From the cell containing the given text, extract its center point as (x, y) coordinate. 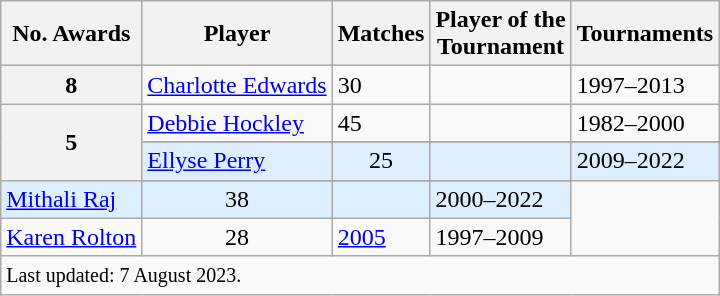
2005 (381, 237)
5 (72, 142)
Karen Rolton (72, 237)
1982–2000 (645, 123)
30 (381, 85)
25 (381, 161)
Player of theTournament (500, 34)
Matches (381, 34)
Player (237, 34)
Tournaments (645, 34)
45 (381, 123)
2009–2022 (645, 161)
8 (72, 85)
Ellyse Perry (237, 161)
1997–2009 (500, 237)
Charlotte Edwards (237, 85)
28 (237, 237)
No. Awards (72, 34)
Mithali Raj (72, 199)
Last updated: 7 August 2023. (360, 275)
38 (237, 199)
2000–2022 (500, 199)
1997–2013 (645, 85)
Debbie Hockley (237, 123)
